Extract the [x, y] coordinate from the center of the cell holding the provided text.  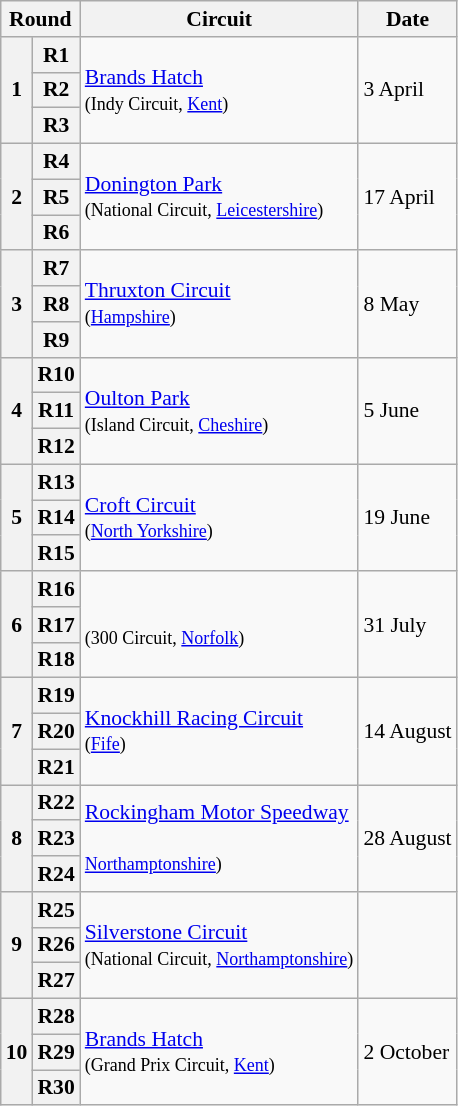
R3 [56, 126]
R11 [56, 411]
Date [407, 19]
R13 [56, 482]
R10 [56, 375]
19 June [407, 518]
R19 [56, 696]
R27 [56, 981]
R20 [56, 732]
R5 [56, 197]
R16 [56, 589]
9 [17, 946]
R18 [56, 660]
R8 [56, 304]
Croft Circuit(North Yorkshire) [220, 518]
R24 [56, 874]
Round [40, 19]
R22 [56, 803]
R6 [56, 233]
R14 [56, 518]
Thruxton Circuit(Hampshire) [220, 304]
(300 Circuit, Norfolk) [220, 624]
3 April [407, 90]
3 [17, 304]
Rockingham Motor SpeedwayNorthamptonshire) [220, 838]
R15 [56, 554]
R17 [56, 625]
5 June [407, 410]
2 [17, 198]
R7 [56, 269]
R28 [56, 1017]
R4 [56, 162]
Circuit [220, 19]
6 [17, 624]
R1 [56, 55]
Silverstone Circuit(National Circuit, Northamptonshire) [220, 946]
R30 [56, 1088]
R23 [56, 839]
8 [17, 838]
7 [17, 732]
R26 [56, 945]
Oulton Park(Island Circuit, Cheshire) [220, 410]
R2 [56, 90]
28 August [407, 838]
Brands Hatch(Grand Prix Circuit, Kent) [220, 1052]
10 [17, 1052]
R12 [56, 447]
2 October [407, 1052]
R9 [56, 340]
R25 [56, 910]
8 May [407, 304]
31 July [407, 624]
R29 [56, 1052]
5 [17, 518]
R21 [56, 767]
14 August [407, 732]
1 [17, 90]
17 April [407, 198]
Donington Park(National Circuit, Leicestershire) [220, 198]
Brands Hatch(Indy Circuit, Kent) [220, 90]
Knockhill Racing Circuit(Fife) [220, 732]
4 [17, 410]
